Find where the given text appears and provide that cell's center as (x, y) coordinate. 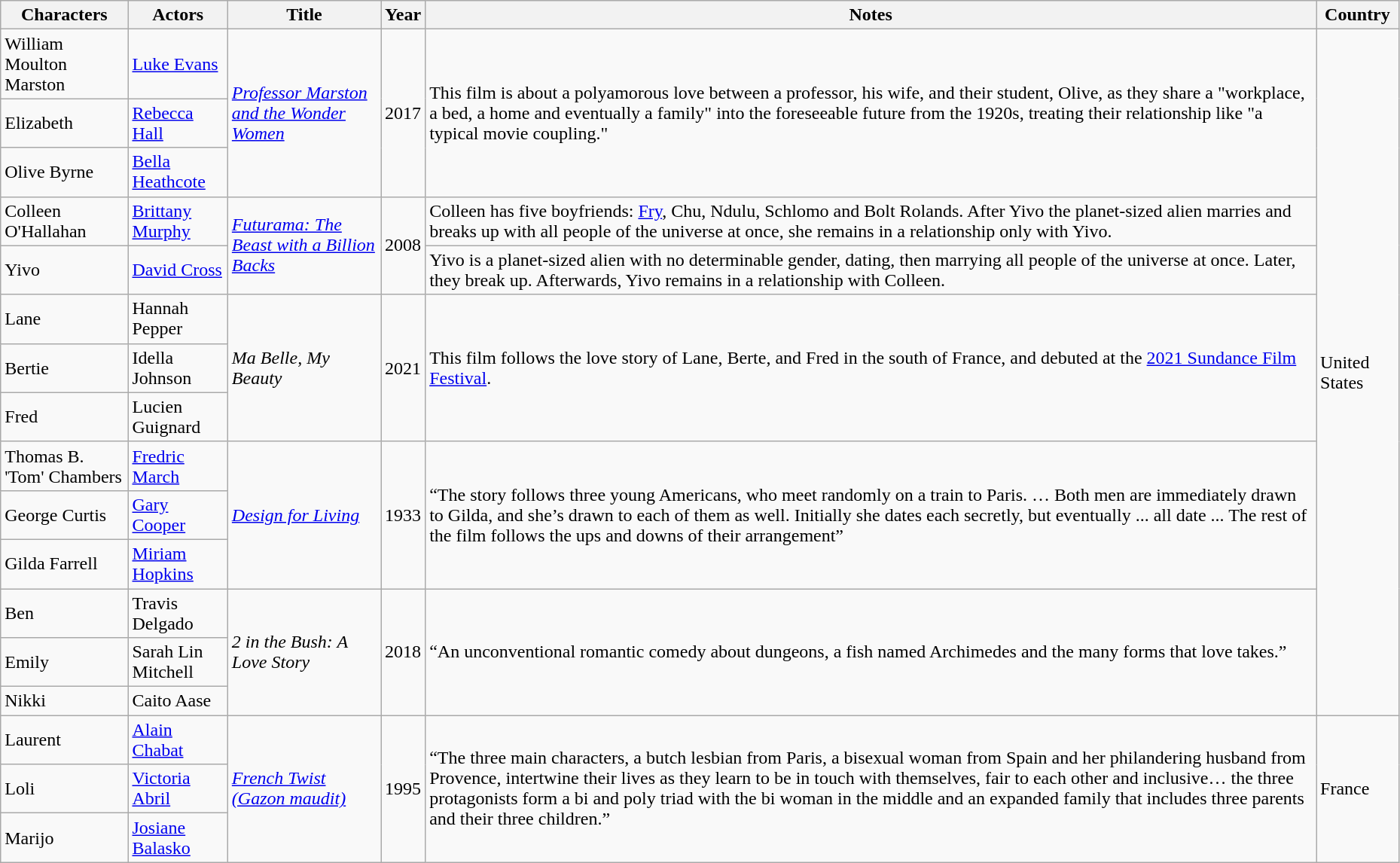
Actors (178, 15)
Alain Chabat (178, 739)
Travis Delgado (178, 613)
George Curtis (65, 515)
Luke Evans (178, 64)
Lane (65, 319)
Olive Byrne (65, 172)
Notes (871, 15)
Loli (65, 789)
This film follows the love story of Lane, Berte, and Fred in the south of France, and debuted at the 2021 Sundance Film Festival. (871, 367)
Miriam Hopkins (178, 563)
Josiane Balasko (178, 837)
William Moulton Marston (65, 64)
Lucien Guignard (178, 417)
Sarah Lin Mitchell (178, 663)
Year (404, 15)
David Cross (178, 270)
Design for Living (304, 515)
Title (304, 15)
Brittany Murphy (178, 221)
Elizabeth (65, 124)
France (1358, 789)
“An unconventional romantic comedy about dungeons, a fish named Archimedes and the many forms that love takes.” (871, 652)
Emily (65, 663)
2 in the Bush: A Love Story (304, 652)
Caito Aase (178, 701)
Laurent (65, 739)
Thomas B. 'Tom' Chambers (65, 465)
Ma Belle, My Beauty (304, 367)
Ben (65, 613)
Bella Heathcote (178, 172)
United States (1358, 372)
1995 (404, 789)
Marijo (65, 837)
Fred (65, 417)
Idella Johnson (178, 367)
1933 (404, 515)
Yivo (65, 270)
Hannah Pepper (178, 319)
Characters (65, 15)
Country (1358, 15)
Victoria Abril (178, 789)
2017 (404, 113)
Rebecca Hall (178, 124)
2008 (404, 245)
2021 (404, 367)
Nikki (65, 701)
Gilda Farrell (65, 563)
Colleen O'Hallahan (65, 221)
2018 (404, 652)
Professor Marston and the Wonder Women (304, 113)
French Twist (Gazon maudit) (304, 789)
Fredric March (178, 465)
Futurama: The Beast with a Billion Backs (304, 245)
Bertie (65, 367)
Gary Cooper (178, 515)
